Determine the [X, Y] coordinate at the center of the cell enclosing the given text.  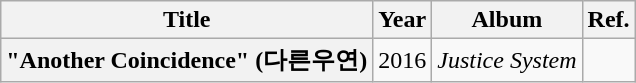
2016 [402, 60]
Year [402, 20]
Title [187, 20]
Album [507, 20]
Justice System [507, 60]
Ref. [608, 20]
"Another Coincidence" (다른우연) [187, 60]
